Scan for the cell matching the given text and deliver its (X, Y) coordinate at center. 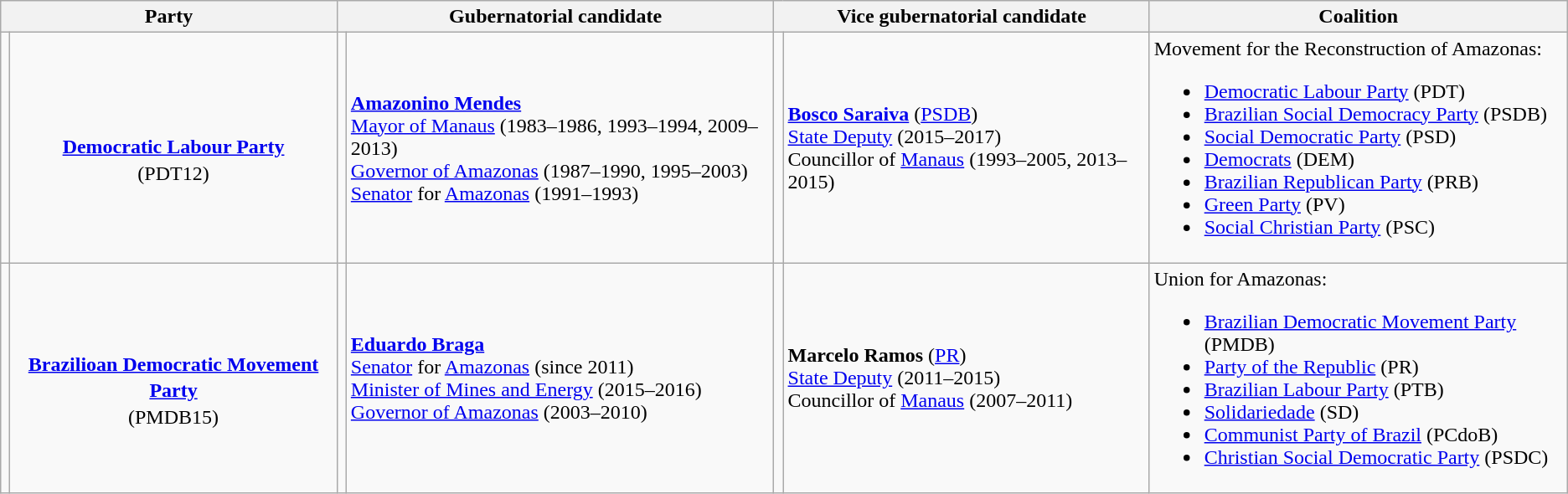
Gubernatorial candidate (555, 17)
Party (169, 17)
Democratic Labour Party(PDT12) (173, 147)
Coalition (1359, 17)
Brazilioan Democratic Movement Party(PMDB15) (173, 378)
Marcelo Ramos (PR)State Deputy (2011–2015)Councillor of Manaus (2007–2011) (967, 378)
Bosco Saraiva (PSDB)State Deputy (2015–2017)Councillor of Manaus (1993–2005, 2013–2015) (967, 147)
Vice gubernatorial candidate (962, 17)
Eduardo BragaSenator for Amazonas (since 2011)Minister of Mines and Energy (2015–2016)Governor of Amazonas (2003–2010) (560, 378)
Amazonino MendesMayor of Manaus (1983–1986, 1993–1994, 2009–2013)Governor of Amazonas (1987–1990, 1995–2003)Senator for Amazonas (1991–1993) (560, 147)
